Capture the cell that displays the provided text and extract its (x, y) central coordinate. 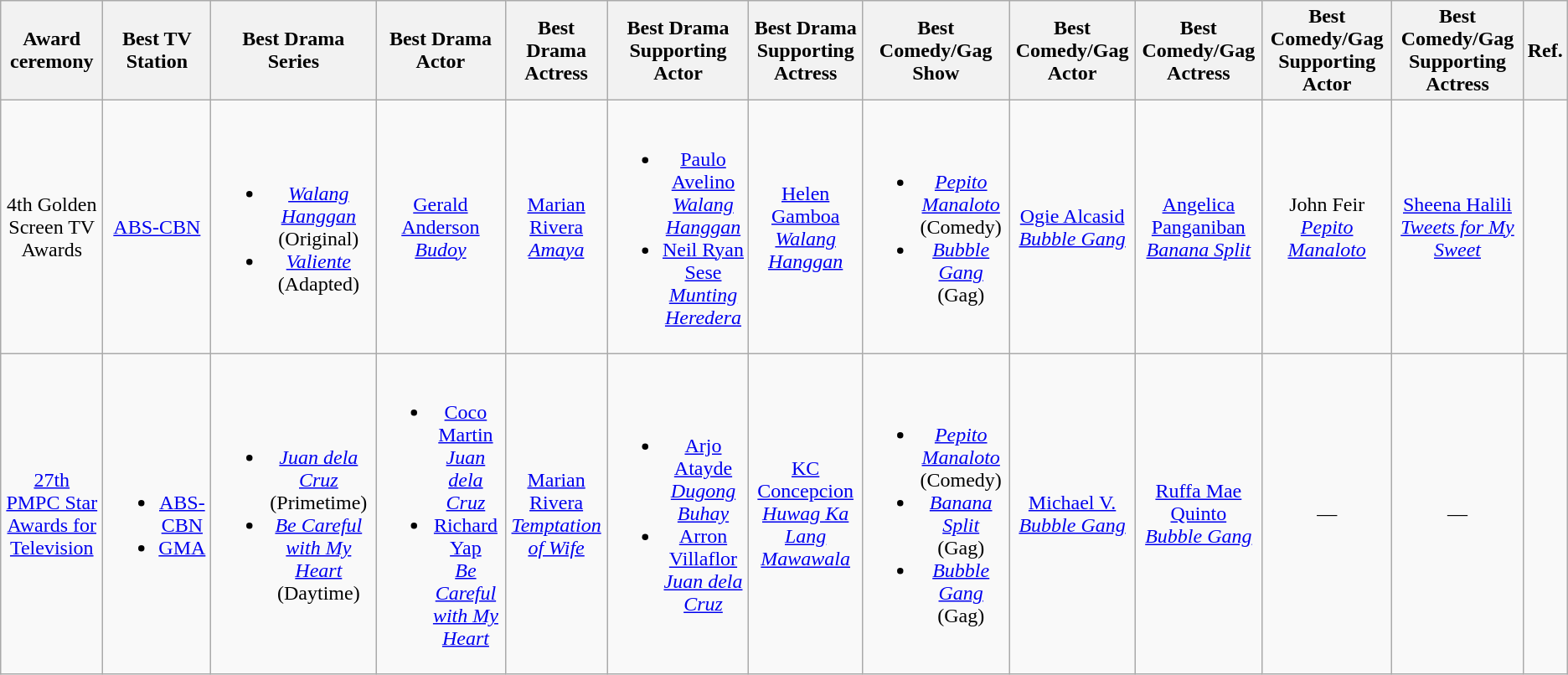
27th PMPC Star Awards for Television (52, 514)
Ogie Alcasid Bubble Gang (1072, 227)
4th Golden Screen TV Awards (52, 227)
Ref. (1545, 50)
Best Comedy/Gag Supporting Actor (1327, 50)
Best Comedy/Gag Actor (1072, 50)
Angelica Panganiban Banana Split (1198, 227)
Best Drama Supporting Actor (678, 50)
Arjo Atayde Dugong BuhayArron Villaflor Juan dela Cruz (678, 514)
Best Comedy/Gag Actress (1198, 50)
Ruffa Mae Quinto Bubble Gang (1198, 514)
Walang Hanggan (Original)Valiente (Adapted) (293, 227)
Michael V. Bubble Gang (1072, 514)
ABS-CBN (157, 227)
John Feir Pepito Manaloto (1327, 227)
Juan dela Cruz (Primetime)Be Careful with My Heart (Daytime) (293, 514)
Best Drama Actor (441, 50)
KC Concepcion Huwag Ka Lang Mawawala (806, 514)
Pepito Manaloto (Comedy)Banana Split (Gag)Bubble Gang (Gag) (936, 514)
Best Comedy/Gag Show (936, 50)
Best TV Station (157, 50)
Paulo Avelino Walang HangganNeil Ryan Sese Munting Heredera (678, 227)
Gerald Anderson Budoy (441, 227)
Best Drama Supporting Actress (806, 50)
Sheena Halili Tweets for My Sweet (1457, 227)
Best Comedy/Gag Supporting Actress (1457, 50)
Best Drama Series (293, 50)
Pepito Manaloto (Comedy)Bubble Gang (Gag) (936, 227)
Best Drama Actress (556, 50)
Marian Rivera Temptation of Wife (556, 514)
Award ceremony (52, 50)
Coco Martin Juan dela CruzRichard Yap Be Careful with My Heart (441, 514)
ABS-CBNGMA (157, 514)
Marian Rivera Amaya (556, 227)
Helen Gamboa Walang Hanggan (806, 227)
